Return [x, y] of the center of cell containing provided text 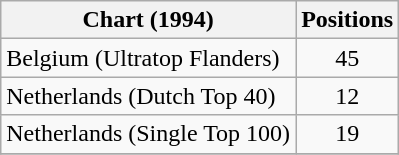
Chart (1994) [148, 20]
Netherlands (Single Top 100) [148, 134]
Netherlands (Dutch Top 40) [148, 96]
19 [348, 134]
45 [348, 58]
Belgium (Ultratop Flanders) [148, 58]
12 [348, 96]
Positions [348, 20]
